Scan for the cell matching the given text and deliver its [X, Y] coordinate at center. 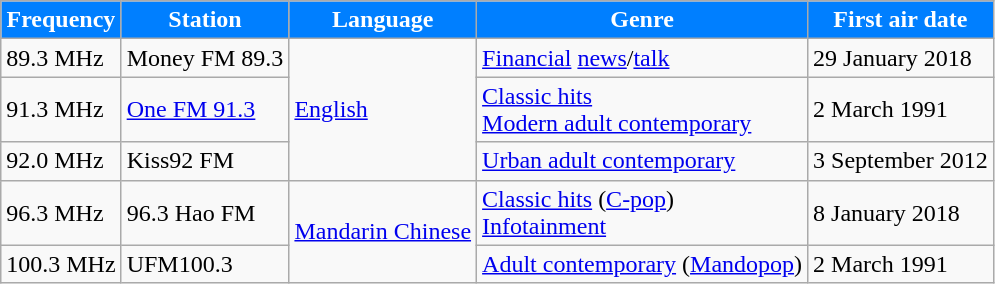
Station [205, 20]
Money FM 89.3 [205, 58]
92.0 MHz [61, 161]
Adult contemporary (Mandopop) [642, 264]
96.3 Hao FM [205, 212]
Language [383, 20]
Classic hits (C-pop) Infotainment [642, 212]
Mandarin Chinese [383, 232]
Kiss92 FM [205, 161]
First air date [901, 20]
8 January 2018 [901, 212]
Classic hits Modern adult contemporary [642, 110]
Urban adult contemporary [642, 161]
3 September 2012 [901, 161]
91.3 MHz [61, 110]
One FM 91.3 [205, 110]
UFM100.3 [205, 264]
English [383, 110]
96.3 MHz [61, 212]
Frequency [61, 20]
Financial news/talk [642, 58]
100.3 MHz [61, 264]
89.3 MHz [61, 58]
29 January 2018 [901, 58]
Genre [642, 20]
